Locate the cell with the specified text and output its (x, y) center coordinate. 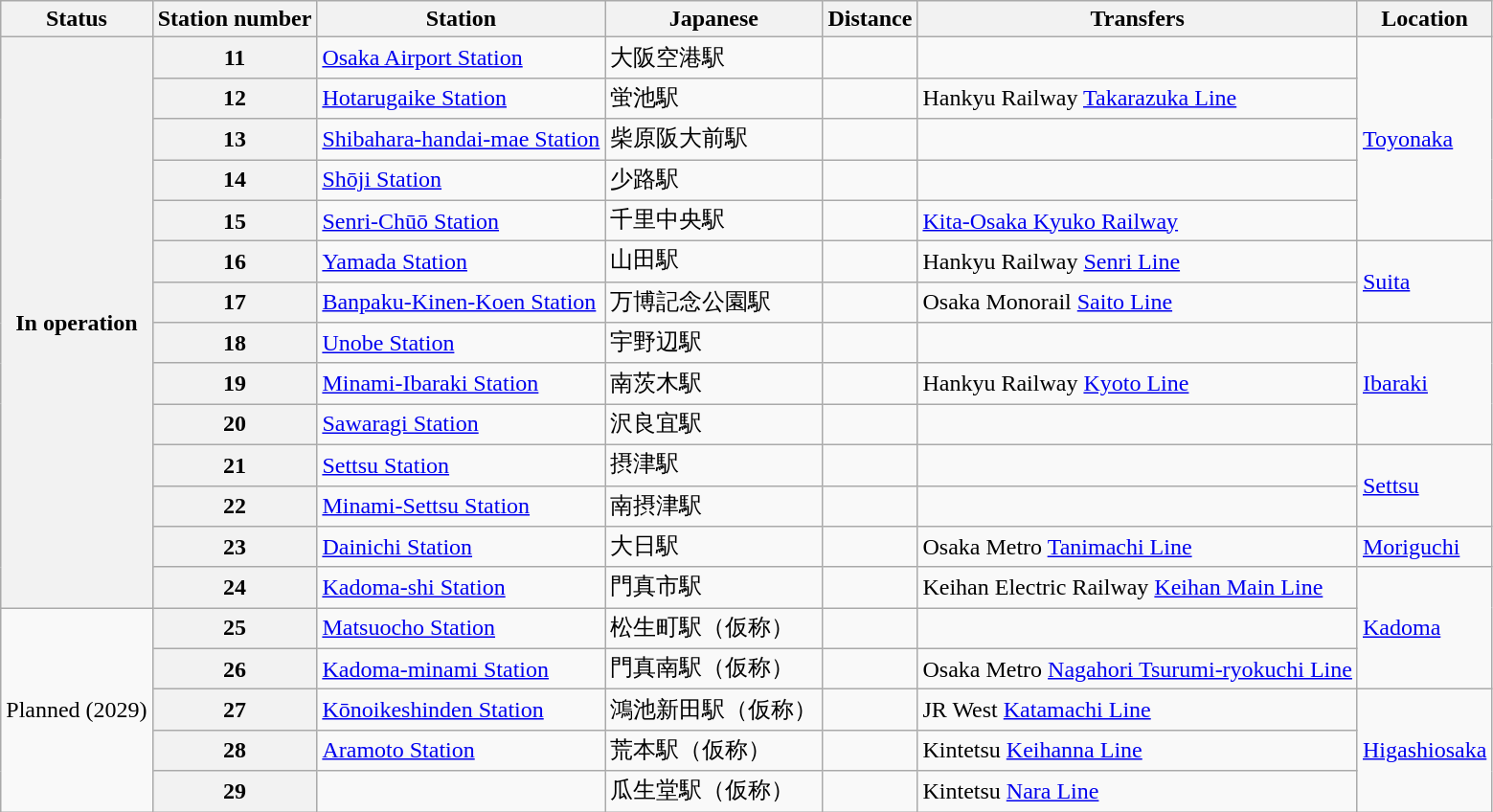
Higashiosaka (1424, 751)
Osaka Airport Station (462, 57)
Osaka Metro Tanimachi Line (1138, 548)
蛍池駅 (714, 98)
15 (235, 220)
南茨木駅 (714, 383)
22 (235, 506)
Banpaku-Kinen-Koen Station (462, 303)
山田駅 (714, 262)
千里中央駅 (714, 220)
19 (235, 383)
21 (235, 465)
14 (235, 180)
In operation (77, 323)
大日駅 (714, 548)
Japanese (714, 19)
24 (235, 588)
11 (235, 57)
28 (235, 751)
柴原阪大前駅 (714, 140)
宇野辺駅 (714, 343)
25 (235, 628)
万博記念公園駅 (714, 303)
門真南駅（仮称） (714, 668)
Shōji Station (462, 180)
Hankyu Railway Takarazuka Line (1138, 98)
松生町駅（仮称） (714, 628)
18 (235, 343)
Settsu (1424, 485)
Minami-Settsu Station (462, 506)
12 (235, 98)
瓜生堂駅（仮称） (714, 791)
Station number (235, 19)
29 (235, 791)
Kōnoikeshinden Station (462, 710)
Kadoma-shi Station (462, 588)
Keihan Electric Railway Keihan Main Line (1138, 588)
Senri-Chūō Station (462, 220)
Aramoto Station (462, 751)
Settsu Station (462, 465)
Sawaragi Station (462, 425)
荒本駅（仮称） (714, 751)
20 (235, 425)
Matsuocho Station (462, 628)
Kintetsu Nara Line (1138, 791)
13 (235, 140)
Status (77, 19)
Kintetsu Keihanna Line (1138, 751)
Unobe Station (462, 343)
Osaka Monorail Saito Line (1138, 303)
Kadoma (1424, 628)
JR West Katamachi Line (1138, 710)
Planned (2029) (77, 710)
Transfers (1138, 19)
16 (235, 262)
Kita-Osaka Kyuko Railway (1138, 220)
Suita (1424, 282)
Hotarugaike Station (462, 98)
南摂津駅 (714, 506)
Moriguchi (1424, 548)
少路駅 (714, 180)
Kadoma-minami Station (462, 668)
門真市駅 (714, 588)
27 (235, 710)
23 (235, 548)
Distance (870, 19)
Dainichi Station (462, 548)
26 (235, 668)
17 (235, 303)
Hankyu Railway Kyoto Line (1138, 383)
Shibahara-handai-mae Station (462, 140)
鴻池新田駅（仮称） (714, 710)
Osaka Metro Nagahori Tsurumi-ryokuchi Line (1138, 668)
Ibaraki (1424, 384)
Hankyu Railway Senri Line (1138, 262)
Location (1424, 19)
Toyonaka (1424, 140)
Minami-Ibaraki Station (462, 383)
Station (462, 19)
摂津駅 (714, 465)
沢良宜駅 (714, 425)
Yamada Station (462, 262)
大阪空港駅 (714, 57)
